Scan for the cell matching the given text and deliver its (X, Y) coordinate at center. 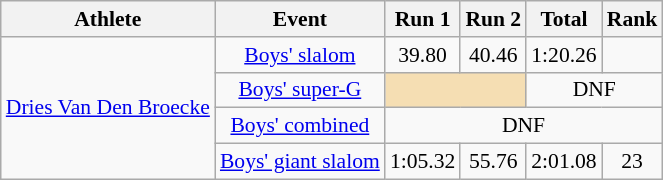
1:05.32 (422, 162)
Boys' giant slalom (300, 162)
Run 2 (493, 19)
23 (632, 162)
Dries Van Den Broecke (108, 108)
2:01.08 (564, 162)
55.76 (493, 162)
40.46 (493, 55)
Athlete (108, 19)
Boys' slalom (300, 55)
1:20.26 (564, 55)
Boys' combined (300, 126)
Total (564, 19)
39.80 (422, 55)
Rank (632, 19)
Run 1 (422, 19)
Boys' super-G (300, 90)
Event (300, 19)
